Search for the cell housing the specified text and yield its [x, y] center coordinate. 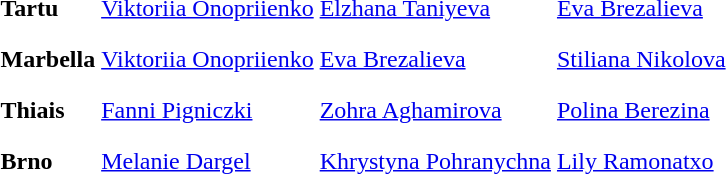
Zohra Aghamirova [435, 110]
Viktoriia Onopriienko [208, 59]
Fanni Pigniczki [208, 110]
Eva Brezalieva [435, 59]
